Detect which cell encompasses the target text, then output its (x, y) center coordinate. 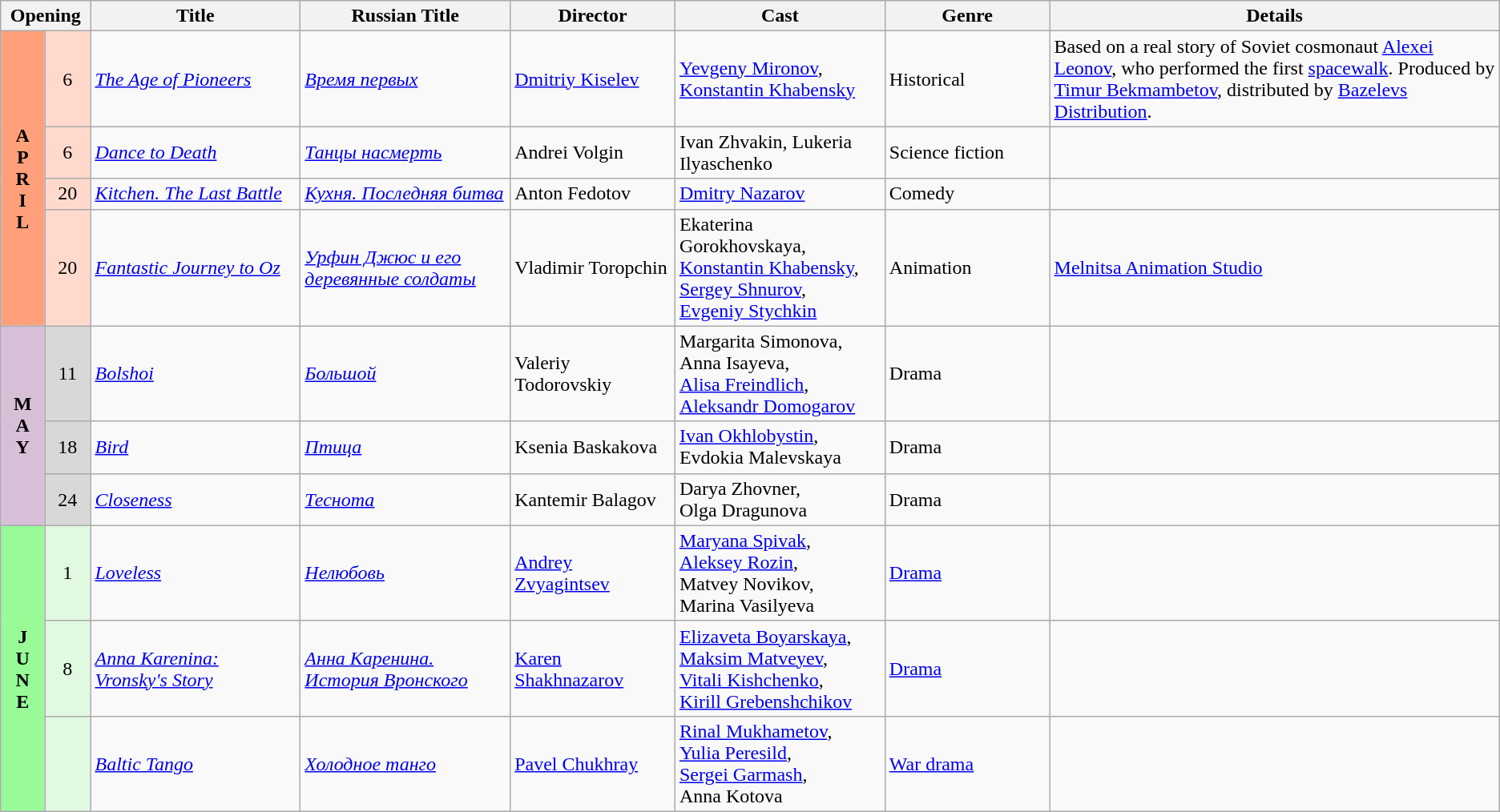
11 (67, 373)
Russian Title (405, 16)
Opening (46, 16)
Anna Karenina: Vronsky's Story (196, 668)
Baltic Tango (196, 764)
Теснота (405, 500)
The Age of Pioneers (196, 78)
Время первых (405, 78)
JUNE (22, 668)
Title (196, 16)
Valeriy Todorovskiy (593, 373)
Andrei Volgin (593, 152)
Cast (780, 16)
8 (67, 668)
Andrey Zvyagintsev (593, 573)
Margarita Simonova, Anna Isayeva, Alisa Freindlich, Aleksandr Domogarov (780, 373)
Ekaterina Gorokhovskaya, Konstantin Khabensky, Sergey Shnurov, Evgeniy Stychkin (780, 267)
Historical (967, 78)
Melnitsa Animation Studio (1274, 267)
Ivan Okhlobystin, Evdokia Malevskaya (780, 447)
MAY (22, 426)
Elizaveta Boyarskaya, Maksim Matveyev, Vitali Kishchenko, Kirill Grebenshchikov (780, 668)
Урфин Джюс и его деревянные солдаты (405, 267)
Yevgeny Mironov, Konstantin Khabensky (780, 78)
Science fiction (967, 152)
1 (67, 573)
Kantemir Balagov (593, 500)
Details (1274, 16)
Loveless (196, 573)
Director (593, 16)
18 (67, 447)
Птица (405, 447)
Animation (967, 267)
Darya Zhovner, Olga Dragunova (780, 500)
Pavel Chukhray (593, 764)
Dmitry Nazarov (780, 194)
24 (67, 500)
Ksenia Baskakova (593, 447)
Кухня. Последняя битва (405, 194)
Comedy (967, 194)
Genre (967, 16)
Fantastic Journey to Oz (196, 267)
Dmitriy Kiselev (593, 78)
Холодное танго (405, 764)
Анна Каренина. История Вронского (405, 668)
Vladimir Toropchin (593, 267)
Танцы насмерть (405, 152)
Closeness (196, 500)
Kitchen. The Last Battle (196, 194)
Bolshoi (196, 373)
Rinal Mukhametov, Yulia Peresild, Sergei Garmash, Anna Kotova (780, 764)
Anton Fedotov (593, 194)
APRIL (22, 179)
Большой (405, 373)
War drama (967, 764)
Karen Shakhnazarov (593, 668)
Bird (196, 447)
Ivan Zhvakin, Lukeria Ilyaschenko (780, 152)
Maryana Spivak, Aleksey Rozin, Matvey Novikov, Marina Vasilyeva (780, 573)
Dance to Death (196, 152)
Нелюбовь (405, 573)
